Search for the cell housing the specified text and yield its [X, Y] center coordinate. 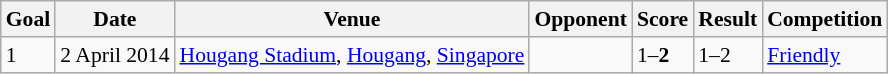
Competition [824, 19]
Result [728, 19]
Opponent [580, 19]
Venue [352, 19]
Score [662, 19]
2 April 2014 [114, 55]
Friendly [824, 55]
1 [28, 55]
Date [114, 19]
Hougang Stadium, Hougang, Singapore [352, 55]
Goal [28, 19]
